For the text-containing cell, return its midpoint in (x, y) coordinate format. 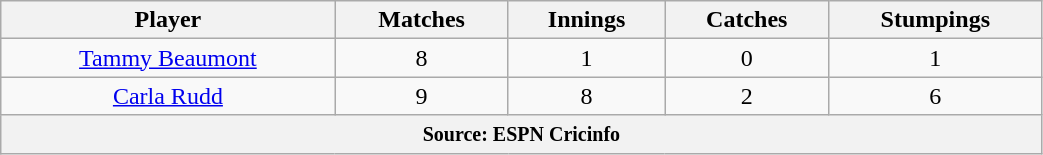
2 (747, 96)
Matches (422, 20)
Tammy Beaumont (168, 58)
Catches (747, 20)
9 (422, 96)
Innings (586, 20)
Source: ESPN Cricinfo (522, 134)
6 (936, 96)
0 (747, 58)
Carla Rudd (168, 96)
Player (168, 20)
Stumpings (936, 20)
